Return the (X, Y) coordinate for the center point of the cell that contains the specified text.  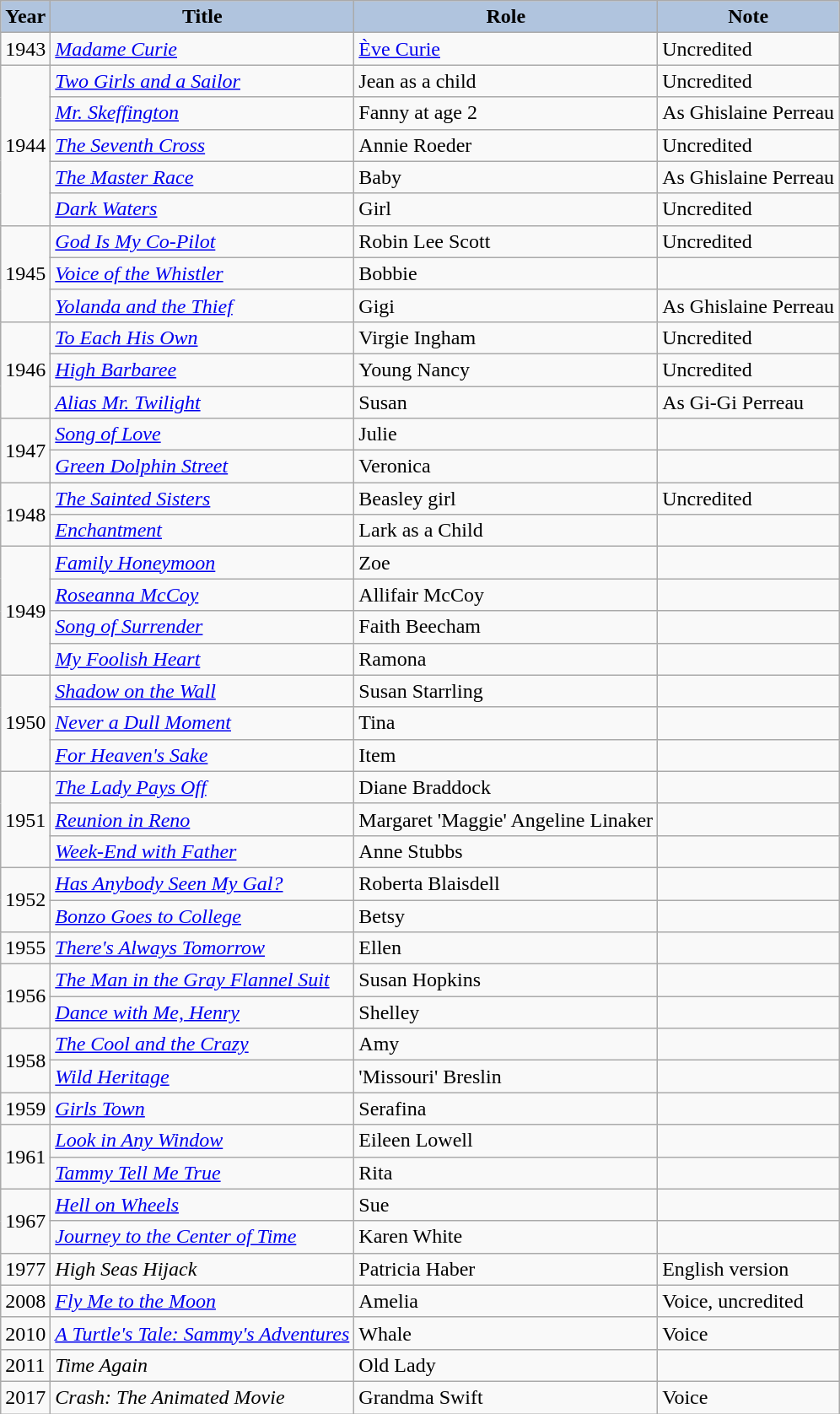
Crash: The Animated Movie (202, 1397)
Lark as a Child (506, 531)
Song of Love (202, 434)
Voice, uncredited (749, 1301)
Hell on Wheels (202, 1205)
As Gi-Gi Perreau (749, 402)
Enchantment (202, 531)
1948 (25, 515)
1958 (25, 1060)
1967 (25, 1221)
High Barbaree (202, 370)
Girl (506, 209)
Fanny at age 2 (506, 113)
Dance with Me, Henry (202, 1012)
For Heaven's Sake (202, 755)
Gigi (506, 305)
There's Always Tomorrow (202, 948)
Voice of the Whistler (202, 273)
Roberta Blaisdell (506, 883)
Role (506, 17)
Song of Surrender (202, 627)
Has Anybody Seen My Gal? (202, 883)
1955 (25, 948)
2011 (25, 1365)
Serafina (506, 1109)
Robin Lee Scott (506, 241)
1952 (25, 899)
Bonzo Goes to College (202, 915)
Susan Starrling (506, 691)
The Master Race (202, 177)
Ramona (506, 659)
Amelia (506, 1301)
Margaret 'Maggie' Angeline Linaker (506, 819)
The Lady Pays Off (202, 787)
Shelley (506, 1012)
Wild Heritage (202, 1077)
A Turtle's Tale: Sammy's Adventures (202, 1333)
Susan Hopkins (506, 980)
Family Honeymoon (202, 563)
Bobbie (506, 273)
Beasley girl (506, 499)
1977 (25, 1269)
Reunion in Reno (202, 819)
Ellen (506, 948)
Shadow on the Wall (202, 691)
Veronica (506, 467)
Journey to the Center of Time (202, 1237)
Ève Curie (506, 49)
Time Again (202, 1365)
Look in Any Window (202, 1141)
Girls Town (202, 1109)
Susan (506, 402)
Zoe (506, 563)
Green Dolphin Street (202, 467)
Two Girls and a Sailor (202, 81)
Alias Mr. Twilight (202, 402)
Item (506, 755)
Eileen Lowell (506, 1141)
1945 (25, 273)
Young Nancy (506, 370)
1961 (25, 1157)
The Sainted Sisters (202, 499)
Virgie Ingham (506, 337)
Dark Waters (202, 209)
Rita (506, 1173)
Never a Dull Moment (202, 723)
Annie Roeder (506, 145)
The Cool and the Crazy (202, 1044)
God Is My Co-Pilot (202, 241)
1951 (25, 819)
1959 (25, 1109)
1956 (25, 996)
Note (749, 17)
Week-End with Father (202, 851)
1949 (25, 611)
Amy (506, 1044)
1950 (25, 723)
Karen White (506, 1237)
2008 (25, 1301)
Patricia Haber (506, 1269)
Betsy (506, 915)
High Seas Hijack (202, 1269)
Faith Beecham (506, 627)
'Missouri' Breslin (506, 1077)
2010 (25, 1333)
2017 (25, 1397)
Diane Braddock (506, 787)
The Seventh Cross (202, 145)
Baby (506, 177)
Title (202, 17)
1944 (25, 145)
1943 (25, 49)
Anne Stubbs (506, 851)
Allifair McCoy (506, 595)
Yolanda and the Thief (202, 305)
Whale (506, 1333)
Year (25, 17)
Old Lady (506, 1365)
Grandma Swift (506, 1397)
Julie (506, 434)
Fly Me to the Moon (202, 1301)
1946 (25, 370)
To Each His Own (202, 337)
Mr. Skeffington (202, 113)
1947 (25, 451)
Tammy Tell Me True (202, 1173)
English version (749, 1269)
Madame Curie (202, 49)
Jean as a child (506, 81)
The Man in the Gray Flannel Suit (202, 980)
Roseanna McCoy (202, 595)
Sue (506, 1205)
My Foolish Heart (202, 659)
Tina (506, 723)
